Return (X, Y) of the center of cell containing provided text 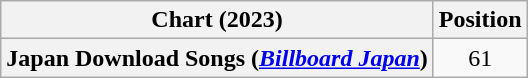
Japan Download Songs (Billboard Japan) (218, 58)
Position (480, 20)
61 (480, 58)
Chart (2023) (218, 20)
